Extract the (X, Y) coordinate from the center of the cell holding the provided text.  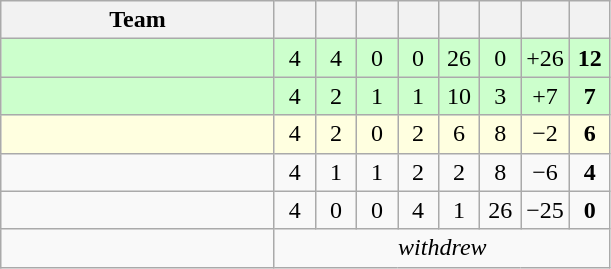
withdrew (442, 248)
Team (138, 20)
+7 (546, 96)
7 (590, 96)
+26 (546, 58)
10 (460, 96)
−2 (546, 134)
−25 (546, 210)
−6 (546, 172)
3 (500, 96)
12 (590, 58)
